Return [x, y] of the center of cell containing provided text 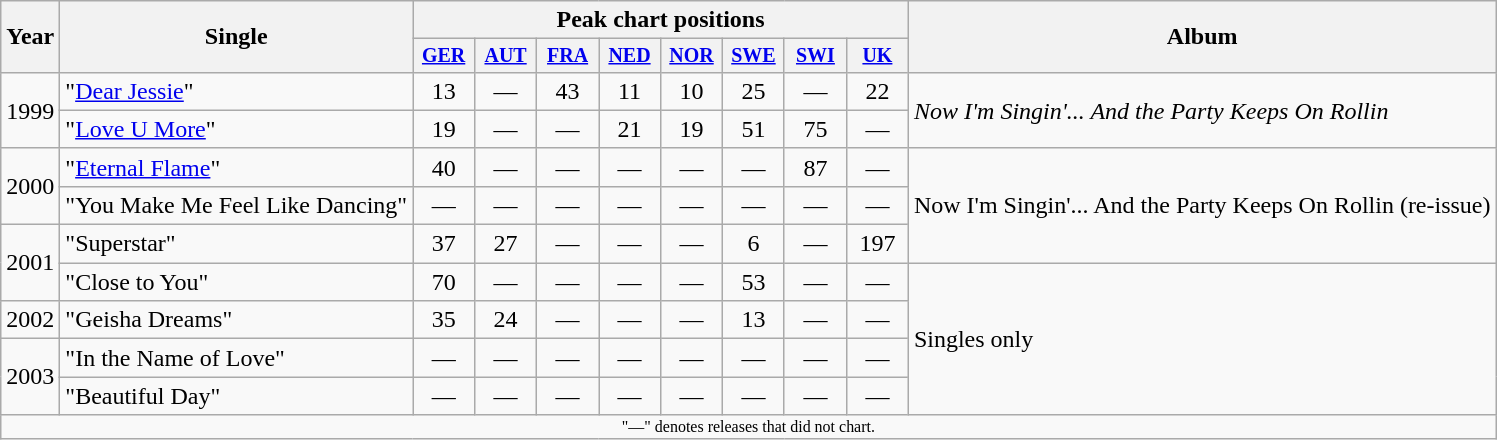
2000 [30, 186]
Peak chart positions [661, 20]
Year [30, 37]
"You Make Me Feel Like Dancing" [236, 205]
87 [815, 167]
NED [630, 56]
UK [877, 56]
"Superstar" [236, 244]
10 [692, 91]
NOR [692, 56]
2002 [30, 320]
"Eternal Flame" [236, 167]
FRA [568, 56]
2003 [30, 377]
37 [444, 244]
1999 [30, 110]
"In the Name of Love" [236, 358]
"Dear Jessie" [236, 91]
51 [753, 129]
40 [444, 167]
GER [444, 56]
53 [753, 282]
2001 [30, 263]
SWI [815, 56]
25 [753, 91]
Album [1202, 37]
22 [877, 91]
"Geisha Dreams" [236, 320]
AUT [506, 56]
21 [630, 129]
43 [568, 91]
75 [815, 129]
6 [753, 244]
70 [444, 282]
Now I'm Singin'... And the Party Keeps On Rollin [1202, 110]
"Close to You" [236, 282]
"Beautiful Day" [236, 396]
27 [506, 244]
197 [877, 244]
11 [630, 91]
Single [236, 37]
Singles only [1202, 339]
24 [506, 320]
35 [444, 320]
SWE [753, 56]
"Love U More" [236, 129]
"—" denotes releases that did not chart. [748, 427]
Now I'm Singin'... And the Party Keeps On Rollin (re-issue) [1202, 205]
